Determine the [x, y] coordinate at the center of the cell enclosing the given text.  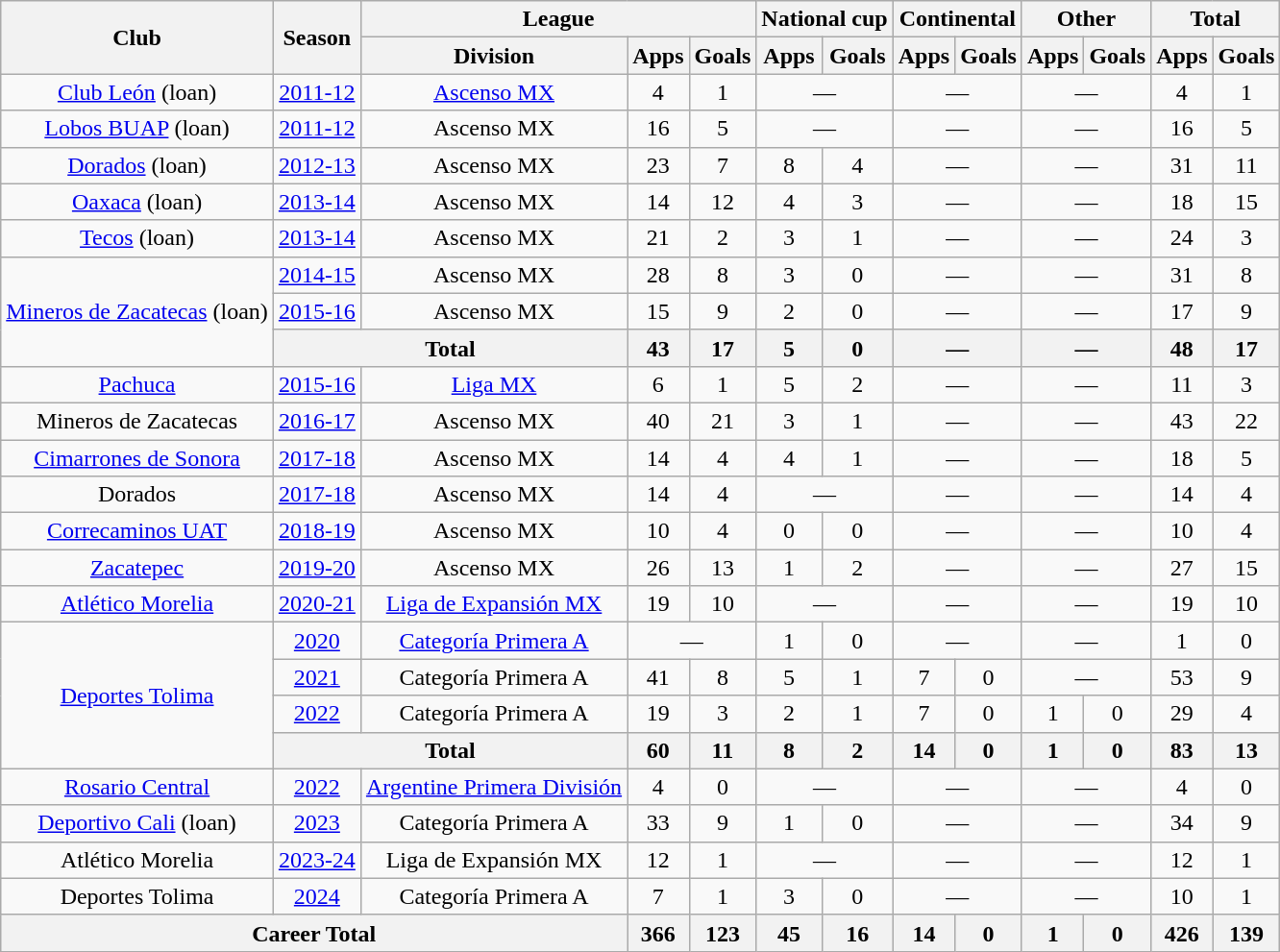
Liga MX [494, 384]
366 [658, 933]
2019-20 [317, 568]
34 [1182, 823]
23 [658, 165]
40 [658, 421]
2020 [317, 641]
Club León (loan) [137, 92]
29 [1182, 714]
2023-24 [317, 860]
Division [494, 56]
22 [1246, 421]
Oaxaca (loan) [137, 202]
Mineros de Zacatecas [137, 421]
Tecos (loan) [137, 238]
Argentine Primera División [494, 787]
League [557, 19]
Career Total [314, 933]
Deportivo Cali (loan) [137, 823]
48 [1182, 348]
2021 [317, 677]
Zacatepec [137, 568]
2023 [317, 823]
41 [658, 677]
33 [658, 823]
Lobos BUAP (loan) [137, 129]
123 [723, 933]
28 [658, 275]
Mineros de Zacatecas (loan) [137, 311]
Pachuca [137, 384]
Continental [957, 19]
Dorados (loan) [137, 165]
Correcaminos UAT [137, 531]
2018-19 [317, 531]
6 [658, 384]
2016-17 [317, 421]
53 [1182, 677]
Season [317, 37]
2020-21 [317, 604]
Club [137, 37]
2012-13 [317, 165]
60 [658, 750]
Cimarrones de Sonora [137, 458]
Other [1086, 19]
26 [658, 568]
Rosario Central [137, 787]
24 [1182, 238]
National cup [825, 19]
139 [1246, 933]
27 [1182, 568]
83 [1182, 750]
45 [789, 933]
2014-15 [317, 275]
2024 [317, 896]
Dorados [137, 495]
426 [1182, 933]
